Provide the [x, y] coordinate of the cell's center where the given text is located.  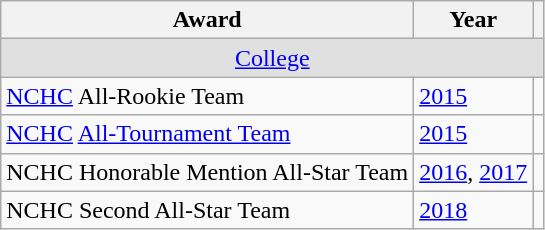
Award [208, 20]
2018 [474, 210]
NCHC Second All-Star Team [208, 210]
Year [474, 20]
2016, 2017 [474, 172]
NCHC Honorable Mention All-Star Team [208, 172]
NCHC All-Tournament Team [208, 134]
NCHC All-Rookie Team [208, 96]
College [272, 58]
